Find where the given text appears and provide that cell's center as (x, y) coordinate. 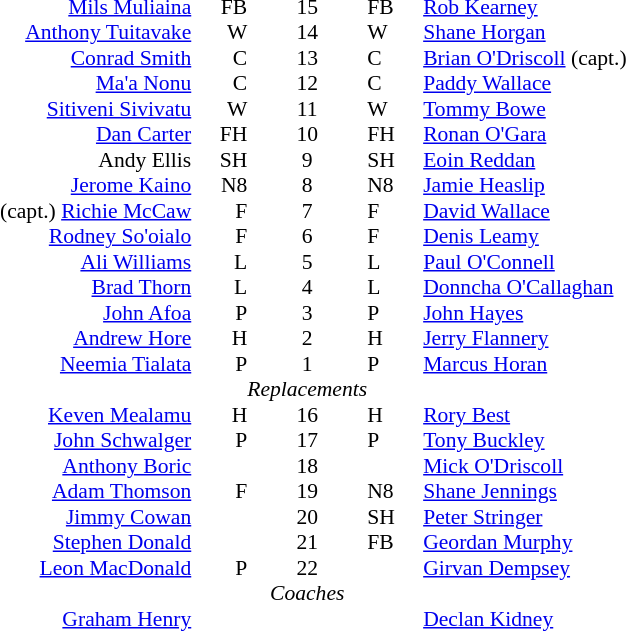
16 (307, 415)
2 (307, 339)
12 (307, 83)
11 (307, 109)
Coaches (307, 593)
18 (307, 466)
10 (307, 135)
5 (307, 262)
1 (307, 364)
21 (307, 543)
22 (307, 568)
17 (307, 441)
14 (307, 33)
9 (307, 160)
4 (307, 287)
6 (307, 237)
8 (307, 185)
19 (307, 491)
7 (307, 211)
3 (307, 313)
FB (395, 543)
13 (307, 58)
20 (307, 517)
Replacements (307, 389)
